Extract the [X, Y] coordinate from the center of the cell holding the provided text.  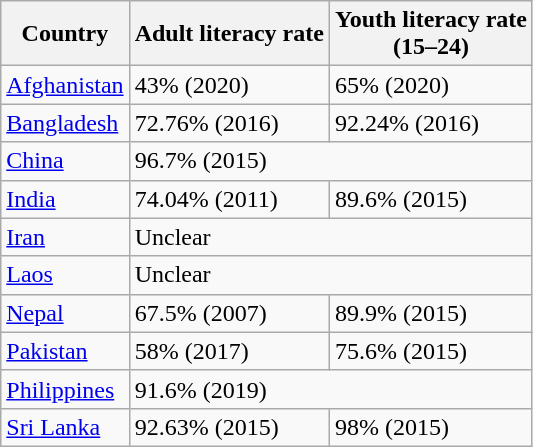
China [65, 161]
96.7% (2015) [330, 161]
67.5% (2007) [229, 313]
Philippines [65, 389]
43% (2020) [229, 85]
74.04% (2011) [229, 199]
Pakistan [65, 351]
India [65, 199]
75.6% (2015) [430, 351]
58% (2017) [229, 351]
Laos [65, 275]
Iran [65, 237]
65% (2020) [430, 85]
89.9% (2015) [430, 313]
92.63% (2015) [229, 427]
Country [65, 34]
98% (2015) [430, 427]
89.6% (2015) [430, 199]
Adult literacy rate [229, 34]
Sri Lanka [65, 427]
Bangladesh [65, 123]
Youth literacy rate(15–24) [430, 34]
91.6% (2019) [330, 389]
Nepal [65, 313]
72.76% (2016) [229, 123]
92.24% (2016) [430, 123]
Afghanistan [65, 85]
